Detect which cell encompasses the target text, then output its (x, y) center coordinate. 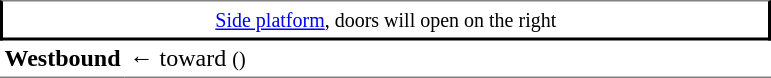
← toward () (448, 59)
Westbound (62, 59)
